Return the [X, Y] coordinate for the center point of the cell that contains the specified text.  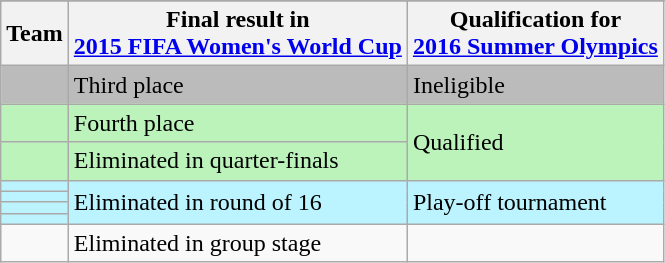
Qualified [535, 142]
Eliminated in round of 16 [238, 202]
Eliminated in quarter-finals [238, 161]
Ineligible [535, 85]
Final result in2015 FIFA Women's World Cup [238, 34]
Third place [238, 85]
Eliminated in group stage [238, 243]
Play-off tournament [535, 202]
Team [35, 34]
Fourth place [238, 123]
Qualification for2016 Summer Olympics [535, 34]
